Determine the (x, y) coordinate at the center of the cell enclosing the given text.  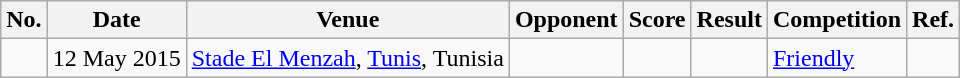
Opponent (566, 20)
12 May 2015 (116, 58)
Ref. (934, 20)
No. (24, 20)
Result (729, 20)
Friendly (836, 58)
Score (657, 20)
Date (116, 20)
Venue (348, 20)
Competition (836, 20)
Stade El Menzah, Tunis, Tunisia (348, 58)
